Scan for the cell matching the given text and deliver its [X, Y] coordinate at center. 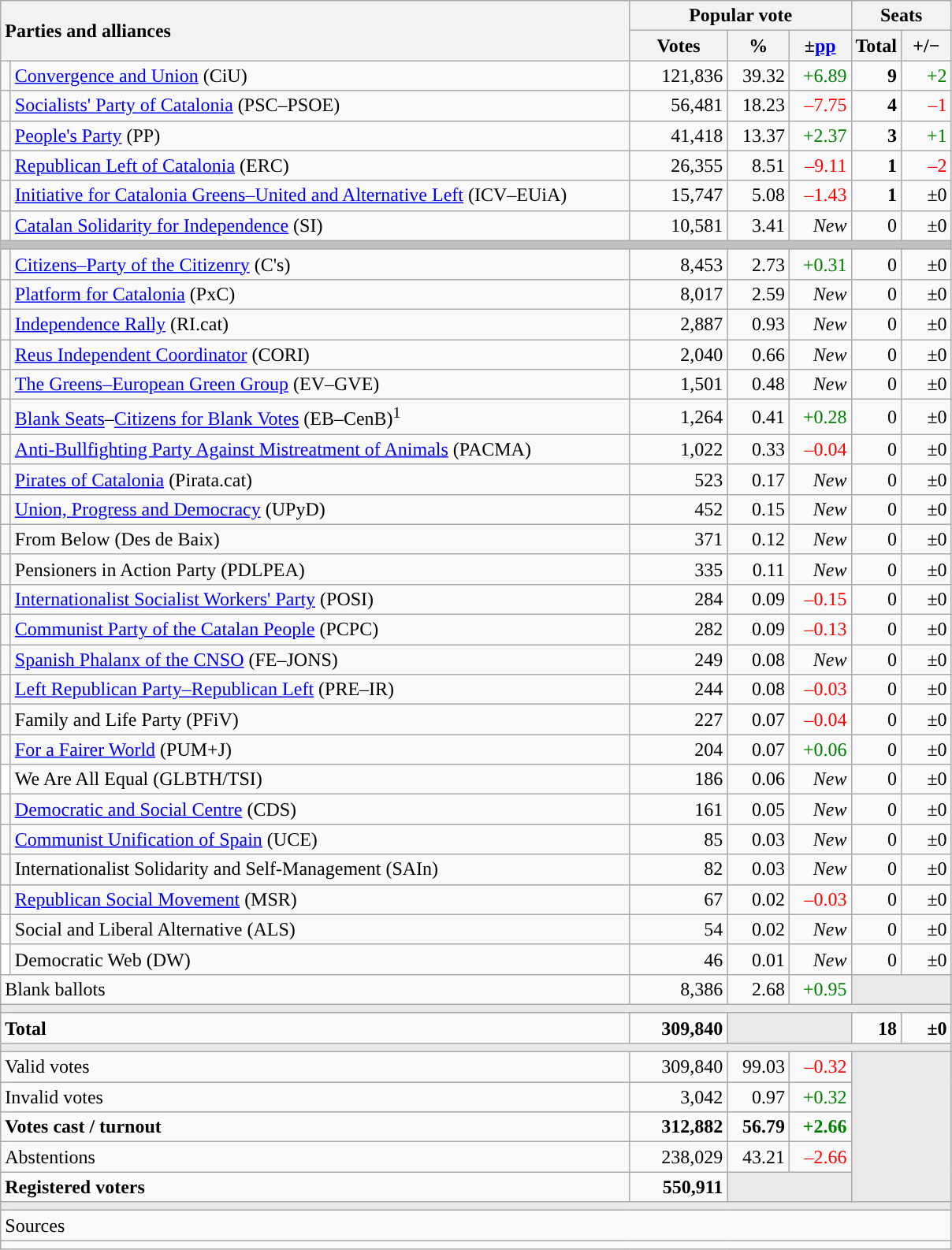
For a Fairer World (PUM+J) [320, 750]
0.66 [758, 354]
67 [679, 899]
15,747 [679, 195]
8,386 [679, 989]
0.17 [758, 479]
4 [876, 106]
82 [679, 869]
204 [679, 750]
0.93 [758, 324]
–0.32 [820, 1067]
–1.43 [820, 195]
5.08 [758, 195]
13.37 [758, 136]
Left Republican Party–Republican Left (PRE–IR) [320, 690]
Republican Social Movement (MSR) [320, 899]
Invalid votes [315, 1097]
56,481 [679, 106]
+/− [927, 46]
Registered voters [315, 1187]
Family and Life Party (PFiV) [320, 720]
284 [679, 599]
2,040 [679, 354]
Blank Seats–Citizens for Blank Votes (EB–CenB)1 [320, 418]
–2 [927, 166]
+0.28 [820, 418]
Blank ballots [315, 989]
54 [679, 929]
0.12 [758, 539]
Popular vote [741, 16]
244 [679, 690]
Citizens–Party of the Citizenry (C's) [320, 264]
8,453 [679, 264]
Abstentions [315, 1157]
99.03 [758, 1067]
0.01 [758, 959]
1,264 [679, 418]
0.06 [758, 779]
Democratic and Social Centre (CDS) [320, 809]
10,581 [679, 225]
People's Party (PP) [320, 136]
41,418 [679, 136]
371 [679, 539]
+2.37 [820, 136]
3,042 [679, 1097]
Valid votes [315, 1067]
–2.66 [820, 1157]
0.05 [758, 809]
From Below (Des de Baix) [320, 539]
0.97 [758, 1097]
+0.95 [820, 989]
238,029 [679, 1157]
–0.15 [820, 599]
–1 [927, 106]
452 [679, 509]
8.51 [758, 166]
Anti-Bullfighting Party Against Mistreatment of Animals (PACMA) [320, 449]
2.59 [758, 294]
Votes [679, 46]
We Are All Equal (GLBTH/TSI) [320, 779]
9 [876, 76]
% [758, 46]
85 [679, 839]
335 [679, 569]
Union, Progress and Democracy (UPyD) [320, 509]
161 [679, 809]
Platform for Catalonia (PxC) [320, 294]
The Greens–European Green Group (EV–GVE) [320, 385]
18.23 [758, 106]
249 [679, 660]
2.68 [758, 989]
Initiative for Catalonia Greens–United and Alternative Left (ICV–EUiA) [320, 195]
Votes cast / turnout [315, 1127]
Socialists' Party of Catalonia (PSC–PSOE) [320, 106]
+2.66 [820, 1127]
2.73 [758, 264]
+2 [927, 76]
2,887 [679, 324]
0.48 [758, 385]
Spanish Phalanx of the CNSO (FE–JONS) [320, 660]
Seats [902, 16]
Pirates of Catalonia (Pirata.cat) [320, 479]
227 [679, 720]
0.11 [758, 569]
26,355 [679, 166]
Reus Independent Coordinator (CORI) [320, 354]
Communist Party of the Catalan People (PCPC) [320, 630]
+0.31 [820, 264]
Convergence and Union (CiU) [320, 76]
Internationalist Solidarity and Self-Management (SAIn) [320, 869]
+6.89 [820, 76]
Internationalist Socialist Workers' Party (POSI) [320, 599]
39.32 [758, 76]
282 [679, 630]
Independence Rally (RI.cat) [320, 324]
0.41 [758, 418]
±pp [820, 46]
Communist Unification of Spain (UCE) [320, 839]
121,836 [679, 76]
312,882 [679, 1127]
Parties and alliances [315, 31]
–0.13 [820, 630]
Democratic Web (DW) [320, 959]
–9.11 [820, 166]
0.15 [758, 509]
3.41 [758, 225]
Pensioners in Action Party (PDLPEA) [320, 569]
Catalan Solidarity for Independence (SI) [320, 225]
18 [876, 1028]
Social and Liberal Alternative (ALS) [320, 929]
–7.75 [820, 106]
1,501 [679, 385]
0.33 [758, 449]
186 [679, 779]
3 [876, 136]
+1 [927, 136]
1,022 [679, 449]
+0.06 [820, 750]
+0.32 [820, 1097]
46 [679, 959]
Sources [476, 1226]
56.79 [758, 1127]
523 [679, 479]
550,911 [679, 1187]
43.21 [758, 1157]
8,017 [679, 294]
Republican Left of Catalonia (ERC) [320, 166]
